Capture the cell that displays the provided text and extract its (x, y) central coordinate. 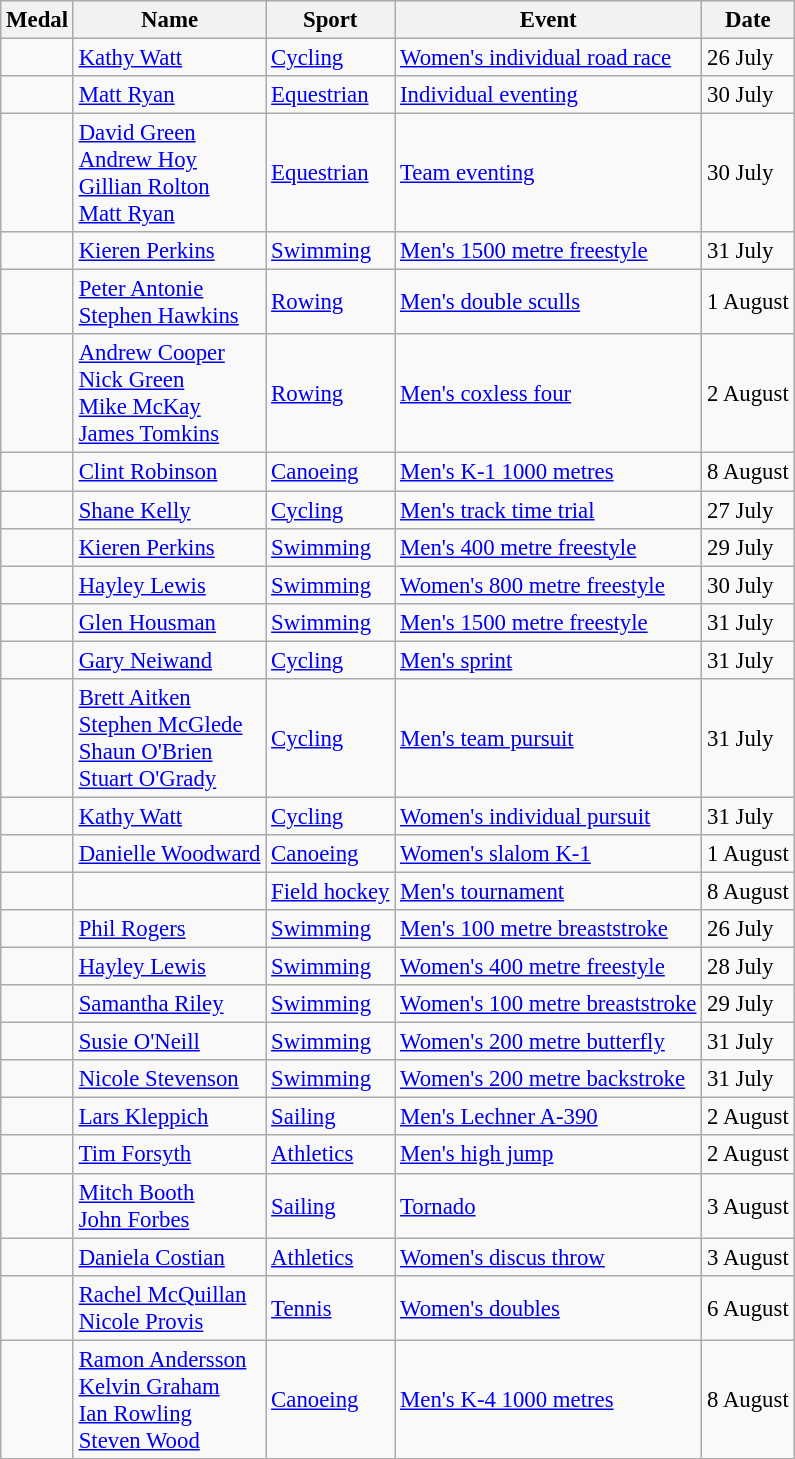
Team eventing (548, 174)
Women's doubles (548, 1308)
Samantha Riley (169, 1004)
Men's double sculls (548, 302)
Susie O'Neill (169, 1042)
Individual eventing (548, 95)
Women's 100 metre breaststroke (548, 1004)
Women's individual pursuit (548, 816)
Clint Robinson (169, 472)
Women's discus throw (548, 1257)
Tornado (548, 1206)
Men's coxless four (548, 394)
Women's 200 metre backstroke (548, 1079)
Rachel McQuillanNicole Provis (169, 1308)
Women's slalom K-1 (548, 854)
Men's high jump (548, 1155)
Sport (330, 20)
Field hockey (330, 891)
Ramon AnderssonKelvin GrahamIan RowlingSteven Wood (169, 1400)
28 July (748, 967)
Nicole Stevenson (169, 1079)
Andrew CooperNick GreenMike McKayJames Tomkins (169, 394)
Matt Ryan (169, 95)
Women's 200 metre butterfly (548, 1042)
Men's track time trial (548, 510)
Men's sprint (548, 660)
Event (548, 20)
Men's K-4 1000 metres (548, 1400)
Women's 800 metre freestyle (548, 585)
Lars Kleppich (169, 1117)
Brett AitkenStephen McGledeShaun O'BrienStuart O'Grady (169, 738)
Peter AntonieStephen Hawkins (169, 302)
Women's 400 metre freestyle (548, 967)
Tennis (330, 1308)
Medal (38, 20)
Name (169, 20)
6 August (748, 1308)
David GreenAndrew HoyGillian RoltonMatt Ryan (169, 174)
Gary Neiwand (169, 660)
Shane Kelly (169, 510)
Men's 400 metre freestyle (548, 547)
Men's K-1 1000 metres (548, 472)
Mitch BoothJohn Forbes (169, 1206)
27 July (748, 510)
Tim Forsyth (169, 1155)
Men's team pursuit (548, 738)
Glen Housman (169, 622)
Men's tournament (548, 891)
Women's individual road race (548, 58)
Date (748, 20)
Phil Rogers (169, 929)
Men's 100 metre breaststroke (548, 929)
Danielle Woodward (169, 854)
Daniela Costian (169, 1257)
Men's Lechner A-390 (548, 1117)
